Provide the (x, y) coordinate of the cell's center where the given text is located.  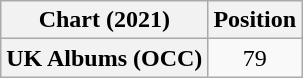
Position (255, 20)
79 (255, 58)
UK Albums (OCC) (104, 58)
Chart (2021) (104, 20)
